Find where the given text appears and provide that cell's center as (x, y) coordinate. 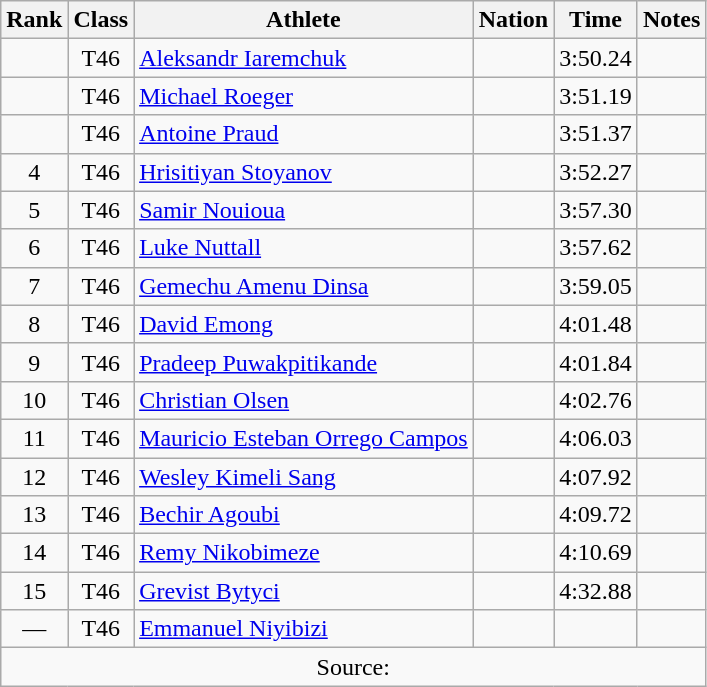
6 (34, 248)
Class (101, 20)
Nation (513, 20)
3:51.19 (596, 96)
4:06.03 (596, 438)
Rank (34, 20)
13 (34, 515)
Samir Nouioua (304, 210)
Gemechu Amenu Dinsa (304, 286)
Remy Nikobimeze (304, 553)
4:01.84 (596, 362)
10 (34, 400)
Hrisitiyan Stoyanov (304, 172)
4:02.76 (596, 400)
3:51.37 (596, 134)
3:59.05 (596, 286)
Source: (354, 667)
Wesley Kimeli Sang (304, 477)
5 (34, 210)
Grevist Bytyci (304, 591)
4:09.72 (596, 515)
8 (34, 324)
15 (34, 591)
Antoine Praud (304, 134)
Athlete (304, 20)
12 (34, 477)
14 (34, 553)
4 (34, 172)
Aleksandr Iaremchuk (304, 58)
4:01.48 (596, 324)
Notes (671, 20)
4:07.92 (596, 477)
4:32.88 (596, 591)
Mauricio Esteban Orrego Campos (304, 438)
Time (596, 20)
9 (34, 362)
3:57.30 (596, 210)
11 (34, 438)
Bechir Agoubi (304, 515)
David Emong (304, 324)
Emmanuel Niyibizi (304, 629)
3:57.62 (596, 248)
4:10.69 (596, 553)
Michael Roeger (304, 96)
3:52.27 (596, 172)
7 (34, 286)
3:50.24 (596, 58)
Christian Olsen (304, 400)
Pradeep Puwakpitikande (304, 362)
Luke Nuttall (304, 248)
— (34, 629)
